Output the [x, y] coordinate of the center of the cell containing the given text.  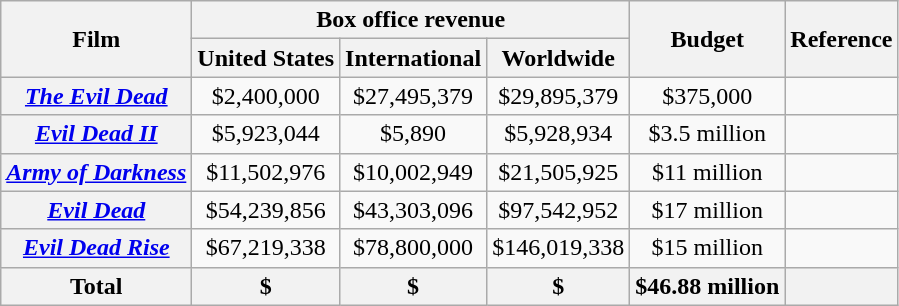
$27,495,379 [414, 96]
$46.88 million [708, 286]
Budget [708, 39]
The Evil Dead [96, 96]
United States [266, 58]
$15 million [708, 248]
$97,542,952 [558, 210]
Evil Dead Rise [96, 248]
International [414, 58]
Worldwide [558, 58]
$17 million [708, 210]
Total [96, 286]
$5,923,044 [266, 134]
$146,019,338 [558, 248]
Evil Dead [96, 210]
Film [96, 39]
$21,505,925 [558, 172]
$11 million [708, 172]
Reference [842, 39]
$5,928,934 [558, 134]
$375,000 [708, 96]
$10,002,949 [414, 172]
$67,219,338 [266, 248]
$2,400,000 [266, 96]
Army of Darkness [96, 172]
$5,890 [414, 134]
$43,303,096 [414, 210]
$3.5 million [708, 134]
Box office revenue [411, 20]
$11,502,976 [266, 172]
$54,239,856 [266, 210]
$29,895,379 [558, 96]
$78,800,000 [414, 248]
Evil Dead II [96, 134]
